Return [X, Y] of the center of cell containing provided text 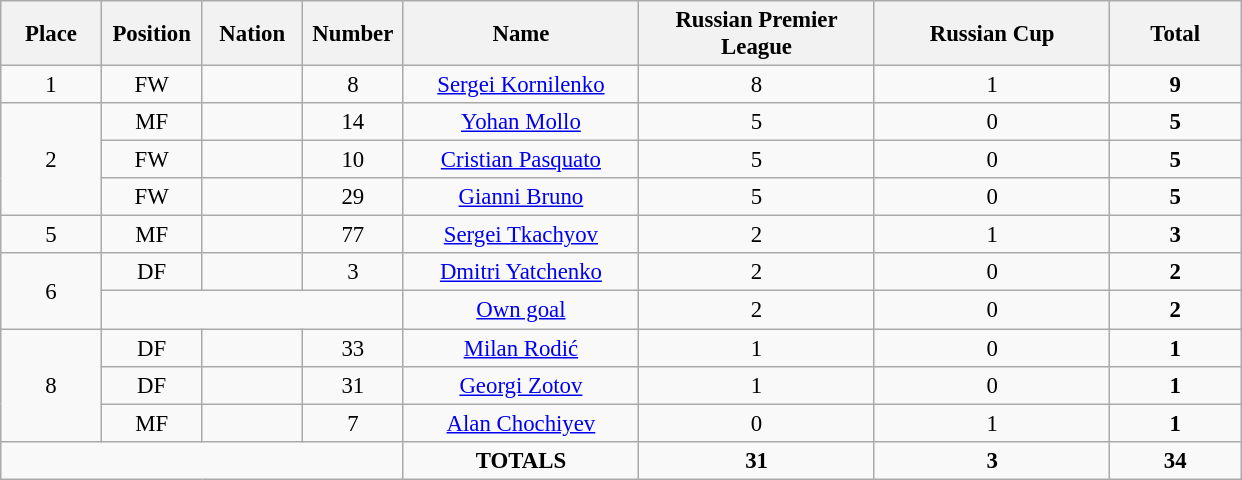
33 [354, 348]
Name [521, 34]
Sergei Tkachyov [521, 235]
7 [354, 423]
Alan Chochiyev [521, 423]
Gianni Bruno [521, 197]
14 [354, 122]
Sergei Kornilenko [521, 85]
Cristian Pasquato [521, 160]
Place [52, 34]
Position [152, 34]
Nation [252, 34]
Russian Cup [992, 34]
Dmitri Yatchenko [521, 273]
Number [354, 34]
9 [1176, 85]
Milan Rodić [521, 348]
77 [354, 235]
Russian Premier League [757, 34]
Yohan Mollo [521, 122]
6 [52, 292]
Total [1176, 34]
TOTALS [521, 460]
29 [354, 197]
10 [354, 160]
34 [1176, 460]
Own goal [521, 310]
Georgi Zotov [521, 385]
